Output the (X, Y) coordinate of the center of the cell containing the given text.  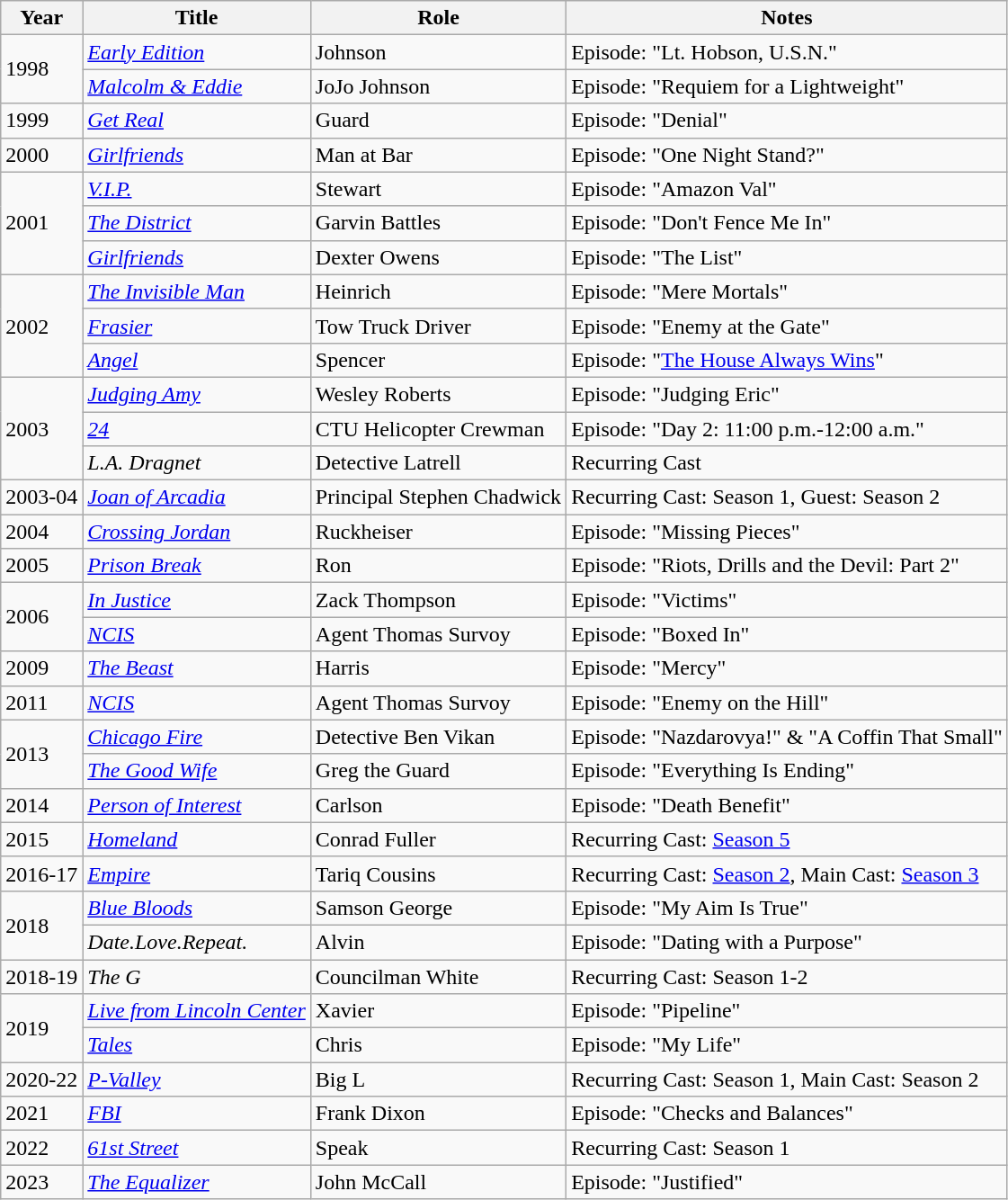
Recurring Cast: Season 1-2 (788, 976)
Episode: "Pipeline" (788, 1011)
L.A. Dragnet (197, 463)
Heinrich (438, 291)
Recurring Cast: Season 1 (788, 1148)
JoJo Johnson (438, 86)
Greg the Guard (438, 771)
Person of Interest (197, 805)
2022 (41, 1148)
Dexter Owens (438, 257)
Episode: "Don't Fence Me In" (788, 223)
2003-04 (41, 497)
Episode: "Lt. Hobson, U.S.N." (788, 52)
2021 (41, 1114)
Episode: "My Life" (788, 1045)
Episode: "Nazdarovya!" & "A Coffin That Small" (788, 737)
Title (197, 18)
P-Valley (197, 1079)
Detective Latrell (438, 463)
2011 (41, 703)
Episode: "Denial" (788, 121)
Episode: "Dating with a Purpose" (788, 942)
Episode: "Boxed In" (788, 634)
Episode: "The List" (788, 257)
1998 (41, 69)
Recurring Cast: Season 1, Guest: Season 2 (788, 497)
Carlson (438, 805)
The G (197, 976)
Joan of Arcadia (197, 497)
Chris (438, 1045)
Episode: "Justified" (788, 1182)
Chicago Fire (197, 737)
John McCall (438, 1182)
Episode: "My Aim Is True" (788, 908)
Blue Bloods (197, 908)
Notes (788, 18)
The District (197, 223)
Episode: "Amazon Val" (788, 189)
Judging Amy (197, 394)
Get Real (197, 121)
Date.Love.Repeat. (197, 942)
Speak (438, 1148)
Frasier (197, 326)
Episode: "Death Benefit" (788, 805)
Spencer (438, 360)
Episode: "Checks and Balances" (788, 1114)
2018 (41, 925)
24 (197, 429)
Ruckheiser (438, 532)
Role (438, 18)
Crossing Jordan (197, 532)
Harris (438, 668)
Conrad Fuller (438, 839)
Homeland (197, 839)
2004 (41, 532)
Big L (438, 1079)
Tariq Cousins (438, 873)
2005 (41, 566)
Episode: "Requiem for a Lightweight" (788, 86)
The Equalizer (197, 1182)
Recurring Cast (788, 463)
Man at Bar (438, 155)
Alvin (438, 942)
Episode: "Enemy on the Hill" (788, 703)
Episode: "Mercy" (788, 668)
Ron (438, 566)
Principal Stephen Chadwick (438, 497)
Stewart (438, 189)
Episode: "Judging Eric" (788, 394)
Live from Lincoln Center (197, 1011)
2023 (41, 1182)
Zack Thompson (438, 600)
In Justice (197, 600)
Recurring Cast: Season 5 (788, 839)
Malcolm & Eddie (197, 86)
Empire (197, 873)
2019 (41, 1028)
The Invisible Man (197, 291)
Detective Ben Vikan (438, 737)
Councilman White (438, 976)
Tales (197, 1045)
Garvin Battles (438, 223)
2018-19 (41, 976)
V.I.P. (197, 189)
Recurring Cast: Season 2, Main Cast: Season 3 (788, 873)
2001 (41, 223)
Tow Truck Driver (438, 326)
Early Edition (197, 52)
Prison Break (197, 566)
Year (41, 18)
Xavier (438, 1011)
Samson George (438, 908)
2002 (41, 326)
CTU Helicopter Crewman (438, 429)
FBI (197, 1114)
2016-17 (41, 873)
2014 (41, 805)
Episode: "The House Always Wins" (788, 360)
Episode: "Everything Is Ending" (788, 771)
Episode: "Missing Pieces" (788, 532)
2000 (41, 155)
The Beast (197, 668)
Johnson (438, 52)
2015 (41, 839)
2009 (41, 668)
Wesley Roberts (438, 394)
Episode: "Enemy at the Gate" (788, 326)
Episode: "Day 2: 11:00 p.m.-12:00 a.m." (788, 429)
Frank Dixon (438, 1114)
Angel (197, 360)
Episode: "Victims" (788, 600)
1999 (41, 121)
2006 (41, 617)
2013 (41, 754)
The Good Wife (197, 771)
2003 (41, 428)
61st Street (197, 1148)
Recurring Cast: Season 1, Main Cast: Season 2 (788, 1079)
Episode: "Riots, Drills and the Devil: Part 2" (788, 566)
2020-22 (41, 1079)
Episode: "One Night Stand?" (788, 155)
Guard (438, 121)
Episode: "Mere Mortals" (788, 291)
